Search for the cell housing the specified text and yield its [X, Y] center coordinate. 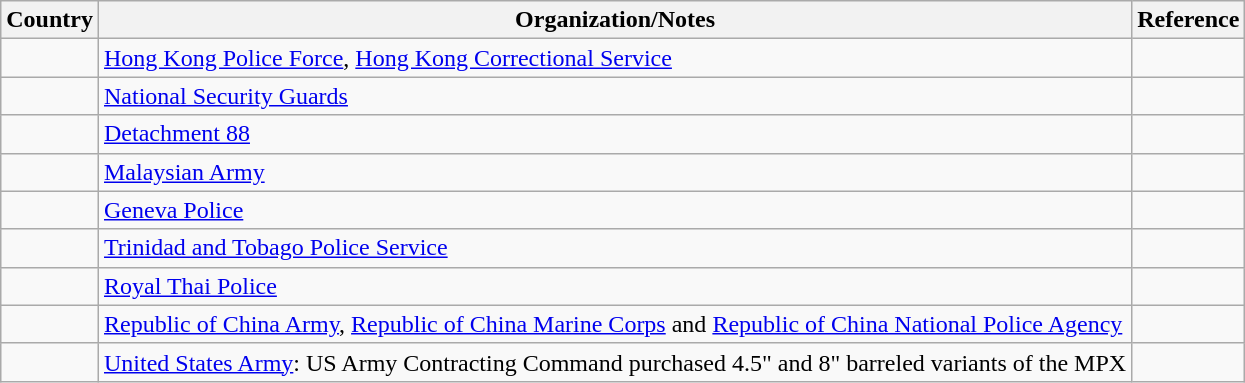
United States Army: US Army Contracting Command purchased 4.5" and 8" barreled variants of the MPX [614, 362]
Country [50, 20]
National Security Guards [614, 96]
Malaysian Army [614, 172]
Reference [1188, 20]
Royal Thai Police [614, 286]
Hong Kong Police Force, Hong Kong Correctional Service [614, 58]
Trinidad and Tobago Police Service [614, 248]
Organization/Notes [614, 20]
Republic of China Army, Republic of China Marine Corps and Republic of China National Police Agency [614, 324]
Detachment 88 [614, 134]
Geneva Police [614, 210]
